Return (x, y) of the center of cell containing provided text 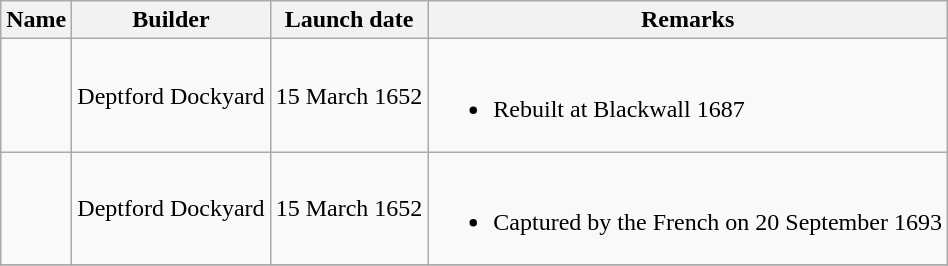
Rebuilt at Blackwall 1687 (688, 96)
Builder (171, 20)
Launch date (349, 20)
Name (36, 20)
Captured by the French on 20 September 1693 (688, 208)
Remarks (688, 20)
